Search for the cell housing the specified text and yield its [X, Y] center coordinate. 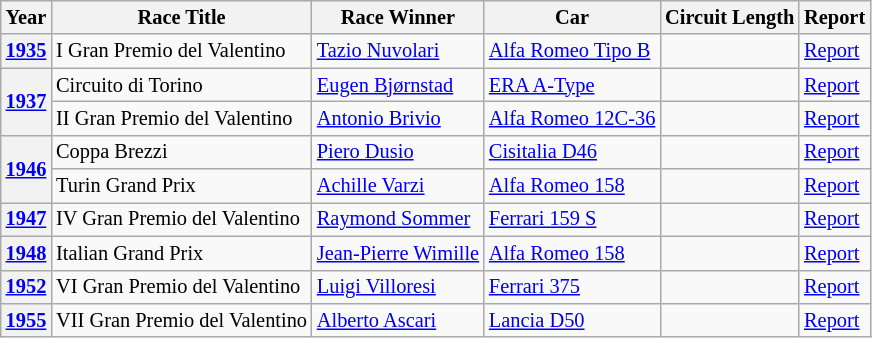
Piero Dusio [398, 152]
VI Gran Premio del Valentino [182, 287]
1952 [26, 287]
1935 [26, 51]
Ferrari 159 S [572, 219]
Jean-Pierre Wimille [398, 253]
II Gran Premio del Valentino [182, 118]
Lancia D50 [572, 320]
Circuit Length [730, 17]
Alfa Romeo 12C-36 [572, 118]
Ferrari 375 [572, 287]
VII Gran Premio del Valentino [182, 320]
1946 [26, 168]
Year [26, 17]
Antonio Brivio [398, 118]
Coppa Brezzi [182, 152]
I Gran Premio del Valentino [182, 51]
Luigi Villoresi [398, 287]
Turin Grand Prix [182, 186]
Achille Varzi [398, 186]
ERA A-Type [572, 85]
Alfa Romeo Tipo B [572, 51]
Alberto Ascari [398, 320]
Car [572, 17]
Eugen Bjørnstad [398, 85]
Raymond Sommer [398, 219]
Circuito di Torino [182, 85]
1955 [26, 320]
Tazio Nuvolari [398, 51]
Italian Grand Prix [182, 253]
1947 [26, 219]
IV Gran Premio del Valentino [182, 219]
1948 [26, 253]
1937 [26, 102]
Cisitalia D46 [572, 152]
Race Title [182, 17]
Race Winner [398, 17]
